Capture the cell that displays the provided text and extract its [x, y] central coordinate. 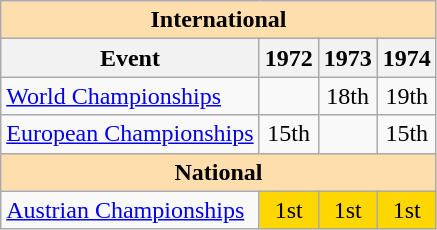
1973 [348, 58]
International [219, 20]
19th [406, 96]
1974 [406, 58]
Austrian Championships [130, 210]
18th [348, 96]
National [219, 172]
Event [130, 58]
World Championships [130, 96]
European Championships [130, 134]
1972 [288, 58]
